Extract the (X, Y) coordinate from the center of the cell holding the provided text.  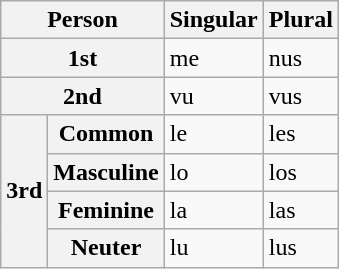
lus (300, 248)
la (214, 210)
Common (106, 134)
los (300, 172)
Person (82, 20)
1st (82, 58)
Singular (214, 20)
les (300, 134)
lu (214, 248)
vu (214, 96)
nus (300, 58)
las (300, 210)
me (214, 58)
Masculine (106, 172)
lo (214, 172)
2nd (82, 96)
Neuter (106, 248)
le (214, 134)
vus (300, 96)
Feminine (106, 210)
3rd (24, 191)
Plural (300, 20)
